Provide the [X, Y] coordinate of the cell's center where the given text is located.  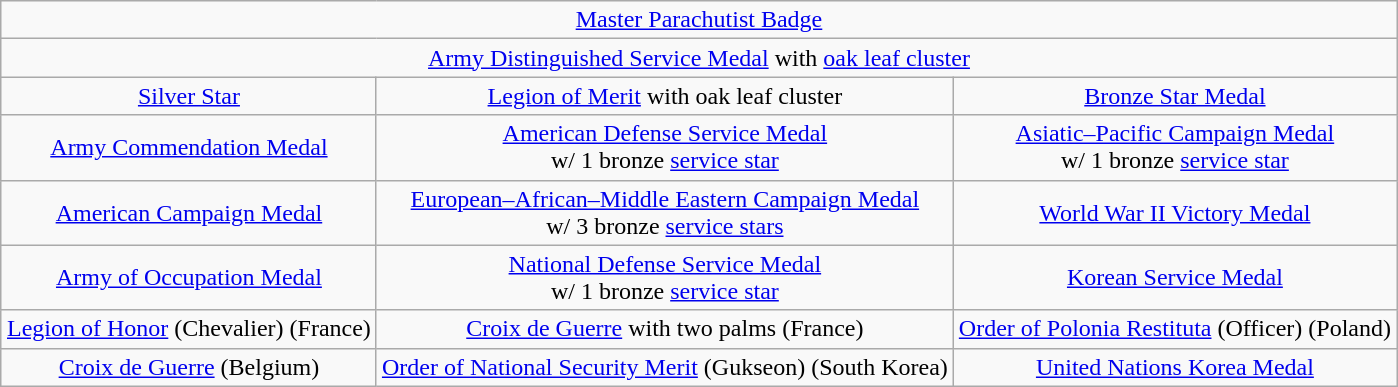
Croix de Guerre (Belgium) [188, 367]
Asiatic–Pacific Campaign Medalw/ 1 bronze service star [1174, 148]
Master Parachutist Badge [698, 20]
American Campaign Medal [188, 212]
Order of National Security Merit (Gukseon) (South Korea) [664, 367]
World War II Victory Medal [1174, 212]
Silver Star [188, 96]
Korean Service Medal [1174, 278]
Bronze Star Medal [1174, 96]
Order of Polonia Restituta (Officer) (Poland) [1174, 329]
Legion of Merit with oak leaf cluster [664, 96]
United Nations Korea Medal [1174, 367]
Army Commendation Medal [188, 148]
Croix de Guerre with two palms (France) [664, 329]
Legion of Honor (Chevalier) (France) [188, 329]
European–African–Middle Eastern Campaign Medalw/ 3 bronze service stars [664, 212]
National Defense Service Medalw/ 1 bronze service star [664, 278]
American Defense Service Medalw/ 1 bronze service star [664, 148]
Army Distinguished Service Medal with oak leaf cluster [698, 58]
Army of Occupation Medal [188, 278]
